Output the (x, y) coordinate of the center of the cell containing the given text.  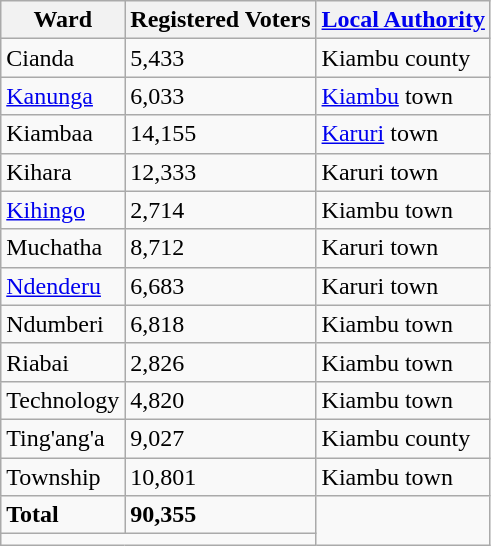
Ward (63, 20)
2,714 (220, 210)
Ndumberi (63, 324)
Township (63, 477)
90,355 (220, 515)
Local Authority (403, 20)
6,033 (220, 96)
Ndenderu (63, 286)
Total (63, 515)
Kiambaa (63, 134)
6,683 (220, 286)
Riabai (63, 362)
5,433 (220, 58)
6,818 (220, 324)
10,801 (220, 477)
8,712 (220, 248)
Registered Voters (220, 20)
Technology (63, 400)
2,826 (220, 362)
Kihingo (63, 210)
14,155 (220, 134)
Muchatha (63, 248)
9,027 (220, 438)
Cianda (63, 58)
Kanunga (63, 96)
4,820 (220, 400)
Ting'ang'a (63, 438)
12,333 (220, 172)
Kihara (63, 172)
